Capture the cell that displays the provided text and extract its [x, y] central coordinate. 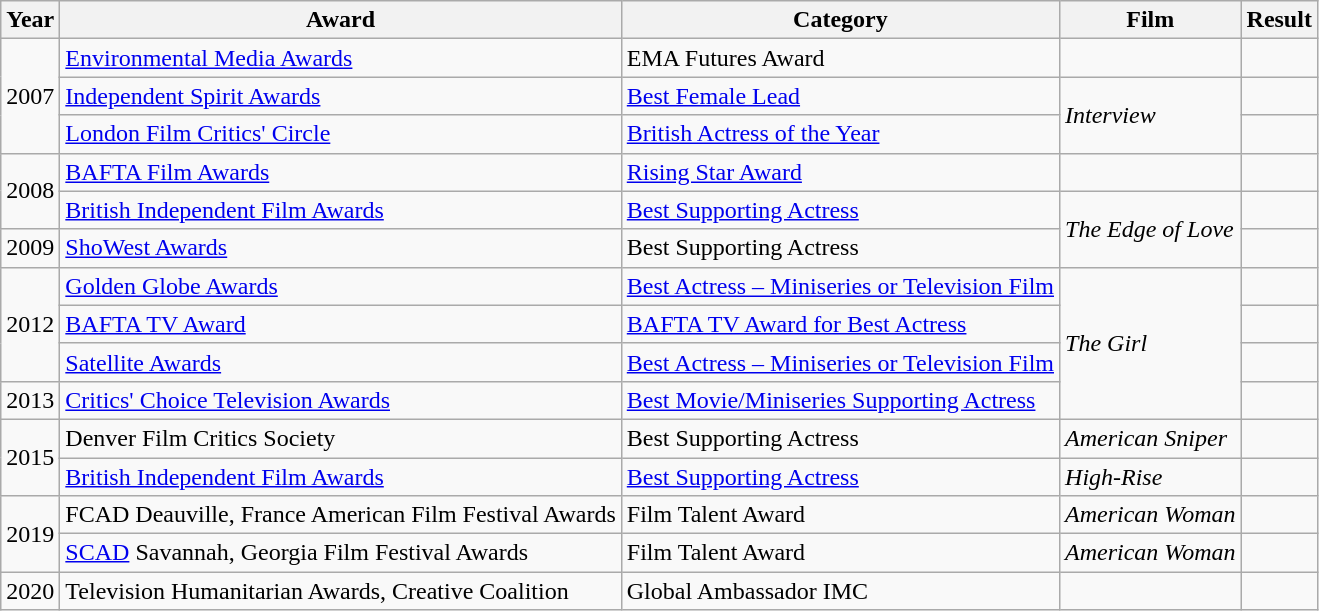
Rising Star Award [840, 172]
FCAD Deauville, France American Film Festival Awards [340, 515]
Result [1279, 20]
Award [340, 20]
Independent Spirit Awards [340, 96]
Film [1151, 20]
High-Rise [1151, 477]
Satellite Awards [340, 362]
Critics' Choice Television Awards [340, 400]
Television Humanitarian Awards, Creative Coalition [340, 591]
2008 [30, 191]
Best Female Lead [840, 96]
American Sniper [1151, 438]
Environmental Media Awards [340, 58]
EMA Futures Award [840, 58]
BAFTA TV Award for Best Actress [840, 324]
Denver Film Critics Society [340, 438]
2007 [30, 96]
Golden Globe Awards [340, 286]
Interview [1151, 115]
Category [840, 20]
2013 [30, 400]
2015 [30, 457]
SCAD Savannah, Georgia Film Festival Awards [340, 553]
British Actress of the Year [840, 134]
2012 [30, 324]
2019 [30, 534]
BAFTA Film Awards [340, 172]
BAFTA TV Award [340, 324]
ShoWest Awards [340, 248]
Global Ambassador IMC [840, 591]
The Edge of Love [1151, 229]
The Girl [1151, 343]
Best Movie/Miniseries Supporting Actress [840, 400]
Year [30, 20]
2009 [30, 248]
London Film Critics' Circle [340, 134]
2020 [30, 591]
